Detect which cell encompasses the target text, then output its (X, Y) center coordinate. 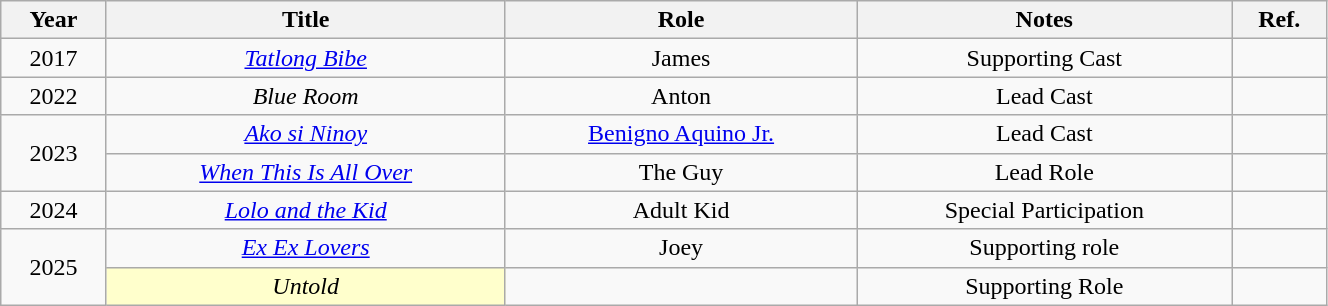
Year (54, 20)
Benigno Aquino Jr. (680, 134)
Blue Room (306, 96)
The Guy (680, 172)
Supporting Role (1044, 286)
Untold (306, 286)
Anton (680, 96)
Notes (1044, 20)
Lead Role (1044, 172)
Lolo and the Kid (306, 210)
Ref. (1280, 20)
Supporting Cast (1044, 58)
Ex Ex Lovers (306, 248)
Tatlong Bibe (306, 58)
2017 (54, 58)
Ako si Ninoy (306, 134)
2025 (54, 267)
Adult Kid (680, 210)
James (680, 58)
Title (306, 20)
2022 (54, 96)
Supporting role (1044, 248)
2024 (54, 210)
When This Is All Over (306, 172)
Special Participation (1044, 210)
Joey (680, 248)
Role (680, 20)
2023 (54, 153)
